Detect which cell encompasses the target text, then output its [X, Y] center coordinate. 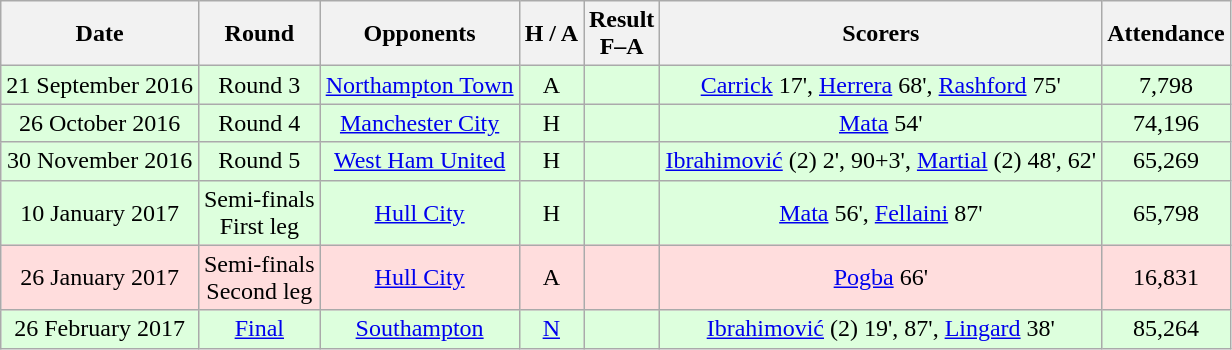
Pogba 66' [881, 278]
Final [259, 329]
H / A [551, 34]
21 September 2016 [100, 85]
10 January 2017 [100, 212]
85,264 [1166, 329]
Semi-finalsFirst leg [259, 212]
Semi-finalsSecond leg [259, 278]
Mata 56', Fellaini 87' [881, 212]
Attendance [1166, 34]
Northampton Town [420, 85]
Round 3 [259, 85]
West Ham United [420, 161]
Round 5 [259, 161]
Scorers [881, 34]
Carrick 17', Herrera 68', Rashford 75' [881, 85]
Round 4 [259, 123]
Mata 54' [881, 123]
16,831 [1166, 278]
65,269 [1166, 161]
Manchester City [420, 123]
N [551, 329]
7,798 [1166, 85]
Opponents [420, 34]
Southampton [420, 329]
ResultF–A [622, 34]
Date [100, 34]
Round [259, 34]
30 November 2016 [100, 161]
26 February 2017 [100, 329]
74,196 [1166, 123]
Ibrahimović (2) 2', 90+3', Martial (2) 48', 62' [881, 161]
26 October 2016 [100, 123]
65,798 [1166, 212]
26 January 2017 [100, 278]
Ibrahimović (2) 19', 87', Lingard 38' [881, 329]
